Output the [x, y] coordinate of the center of the cell containing the given text.  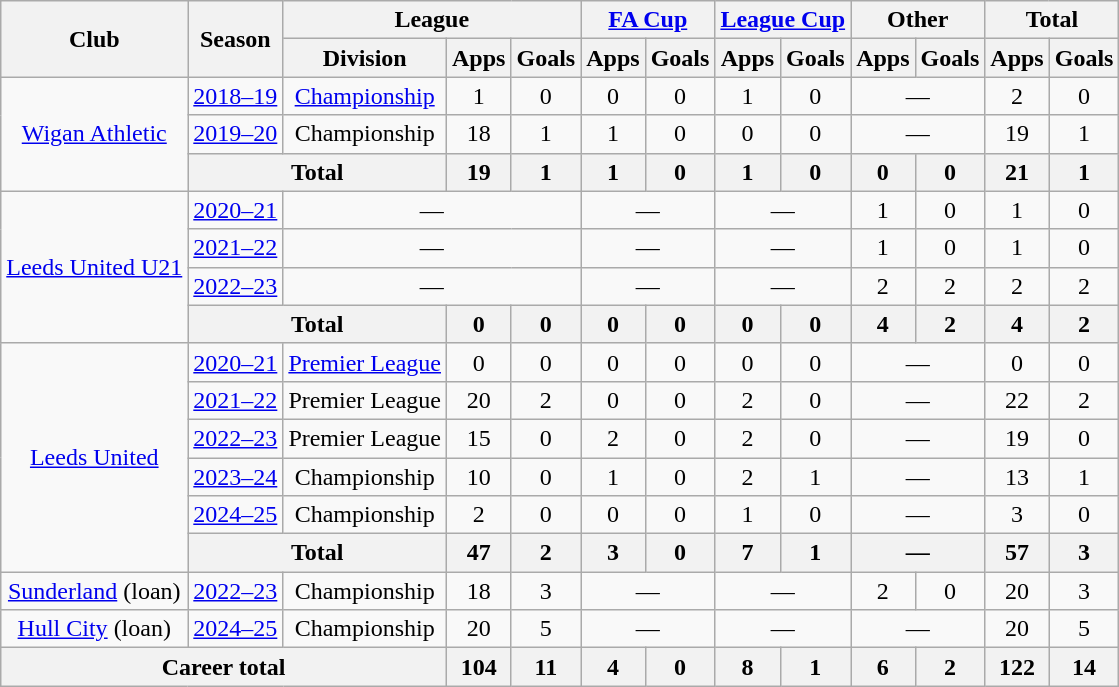
7 [748, 553]
League Cup [783, 20]
6 [883, 667]
Career total [224, 667]
13 [1017, 477]
FA Cup [648, 20]
21 [1017, 172]
Leeds United U21 [94, 267]
104 [479, 667]
11 [546, 667]
Wigan Athletic [94, 134]
2018–19 [236, 96]
Hull City (loan) [94, 629]
Other [918, 20]
2019–20 [236, 134]
122 [1017, 667]
Sunderland (loan) [94, 591]
47 [479, 553]
League [432, 20]
Season [236, 39]
Club [94, 39]
10 [479, 477]
15 [479, 438]
22 [1017, 400]
2023–24 [236, 477]
57 [1017, 553]
Division [365, 58]
14 [1084, 667]
Leeds United [94, 457]
8 [748, 667]
